Find where the given text appears and provide that cell's center as (x, y) coordinate. 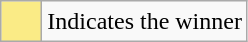
Indicates the winner (145, 22)
